Pinpoint the cell where the given text exists, returning its [X, Y] midpoint coordinate. 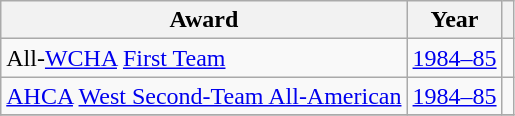
All-WCHA First Team [204, 58]
Award [204, 20]
Year [454, 20]
AHCA West Second-Team All-American [204, 96]
